Identify which cell holds the provided text, then report its (X, Y) central coordinate. 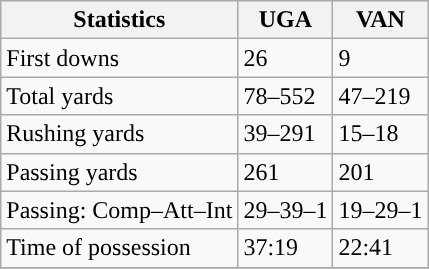
Total yards (120, 96)
Passing: Comp–Att–Int (120, 210)
39–291 (286, 134)
78–552 (286, 96)
47–219 (380, 96)
22:41 (380, 248)
9 (380, 58)
29–39–1 (286, 210)
Statistics (120, 20)
26 (286, 58)
201 (380, 172)
First downs (120, 58)
37:19 (286, 248)
Rushing yards (120, 134)
261 (286, 172)
19–29–1 (380, 210)
Time of possession (120, 248)
UGA (286, 20)
15–18 (380, 134)
Passing yards (120, 172)
VAN (380, 20)
